Extract the (x, y) coordinate from the center of the cell holding the provided text.  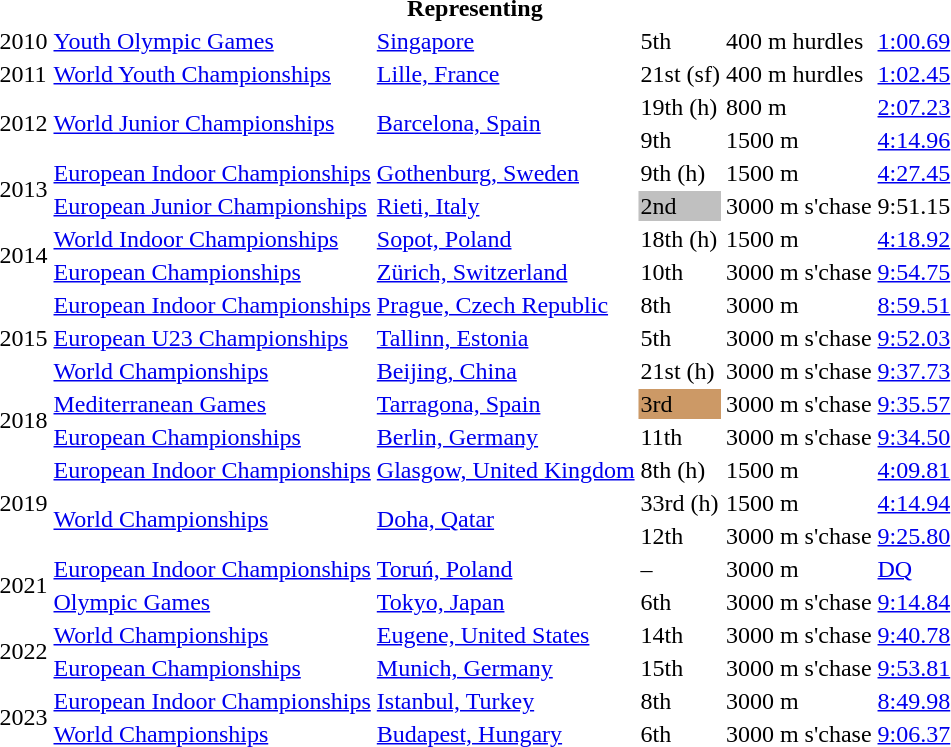
33rd (h) (680, 503)
European U23 Championships (212, 338)
15th (680, 668)
Youth Olympic Games (212, 41)
9th (h) (680, 173)
18th (h) (680, 239)
Istanbul, Turkey (506, 701)
Olympic Games (212, 602)
European Junior Championships (212, 206)
12th (680, 536)
Rieti, Italy (506, 206)
Berlin, Germany (506, 437)
– (680, 569)
Munich, Germany (506, 668)
Mediterranean Games (212, 404)
800 m (798, 107)
Tallinn, Estonia (506, 338)
9th (680, 140)
14th (680, 635)
Doha, Qatar (506, 520)
Singapore (506, 41)
Toruń, Poland (506, 569)
World Junior Championships (212, 124)
3rd (680, 404)
19th (h) (680, 107)
Glasgow, United Kingdom (506, 470)
21st (sf) (680, 74)
Sopot, Poland (506, 239)
10th (680, 272)
Beijing, China (506, 371)
6th (680, 602)
21st (h) (680, 371)
Barcelona, Spain (506, 124)
Zürich, Switzerland (506, 272)
Tokyo, Japan (506, 602)
World Youth Championships (212, 74)
World Indoor Championships (212, 239)
11th (680, 437)
Eugene, United States (506, 635)
Gothenburg, Sweden (506, 173)
Tarragona, Spain (506, 404)
2nd (680, 206)
Prague, Czech Republic (506, 305)
8th (h) (680, 470)
Lille, France (506, 74)
